Determine the [x, y] coordinate at the center of the cell enclosing the given text.  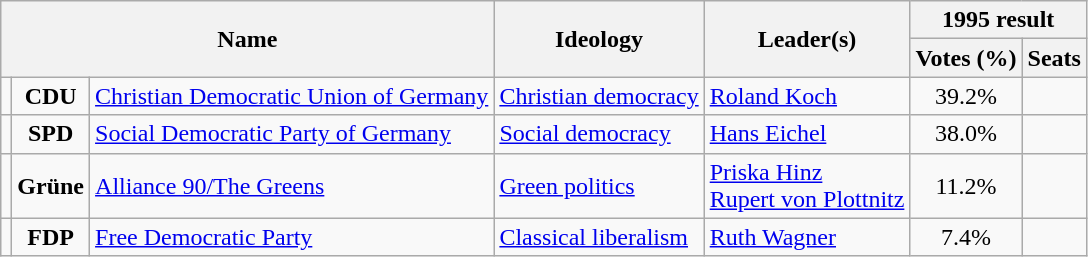
Leader(s) [807, 39]
Social Democratic Party of Germany [292, 134]
7.4% [966, 237]
Alliance 90/The Greens [292, 186]
Classical liberalism [599, 237]
Christian Democratic Union of Germany [292, 96]
Green politics [599, 186]
Roland Koch [807, 96]
Votes (%) [966, 58]
11.2% [966, 186]
FDP [51, 237]
Social democracy [599, 134]
Seats [1054, 58]
SPD [51, 134]
38.0% [966, 134]
1995 result [998, 20]
39.2% [966, 96]
Ruth Wagner [807, 237]
Hans Eichel [807, 134]
CDU [51, 96]
Ideology [599, 39]
Grüne [51, 186]
Priska HinzRupert von Plottnitz [807, 186]
Name [248, 39]
Christian democracy [599, 96]
Free Democratic Party [292, 237]
